Provide the [X, Y] coordinate of the cell's center where the given text is located.  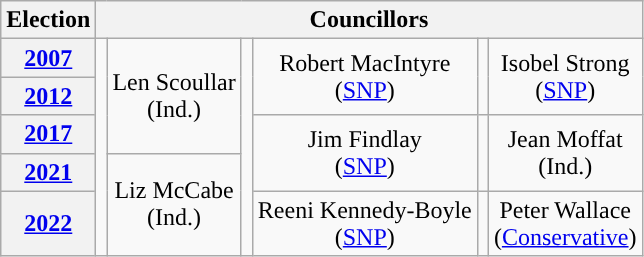
Isobel Strong(SNP) [565, 77]
2007 [48, 58]
Peter Wallace(Conservative) [565, 224]
Jean Moffat(Ind.) [565, 153]
Liz McCabe(Ind.) [174, 204]
Len Scoullar(Ind.) [174, 96]
Councillors [369, 20]
2017 [48, 134]
2021 [48, 172]
2022 [48, 224]
Reeni Kennedy-Boyle(SNP) [364, 224]
Robert MacIntyre(SNP) [364, 77]
Election [48, 20]
Jim Findlay(SNP) [364, 153]
2012 [48, 96]
